Provide the [X, Y] coordinate of the cell's center where the given text is located.  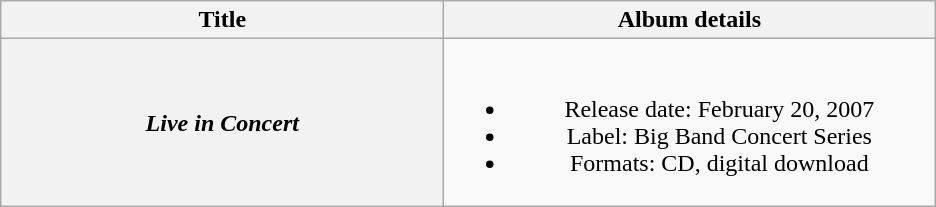
Title [222, 20]
Live in Concert [222, 122]
Album details [690, 20]
Release date: February 20, 2007Label: Big Band Concert SeriesFormats: CD, digital download [690, 122]
